Output the [x, y] coordinate of the center of the cell containing the given text.  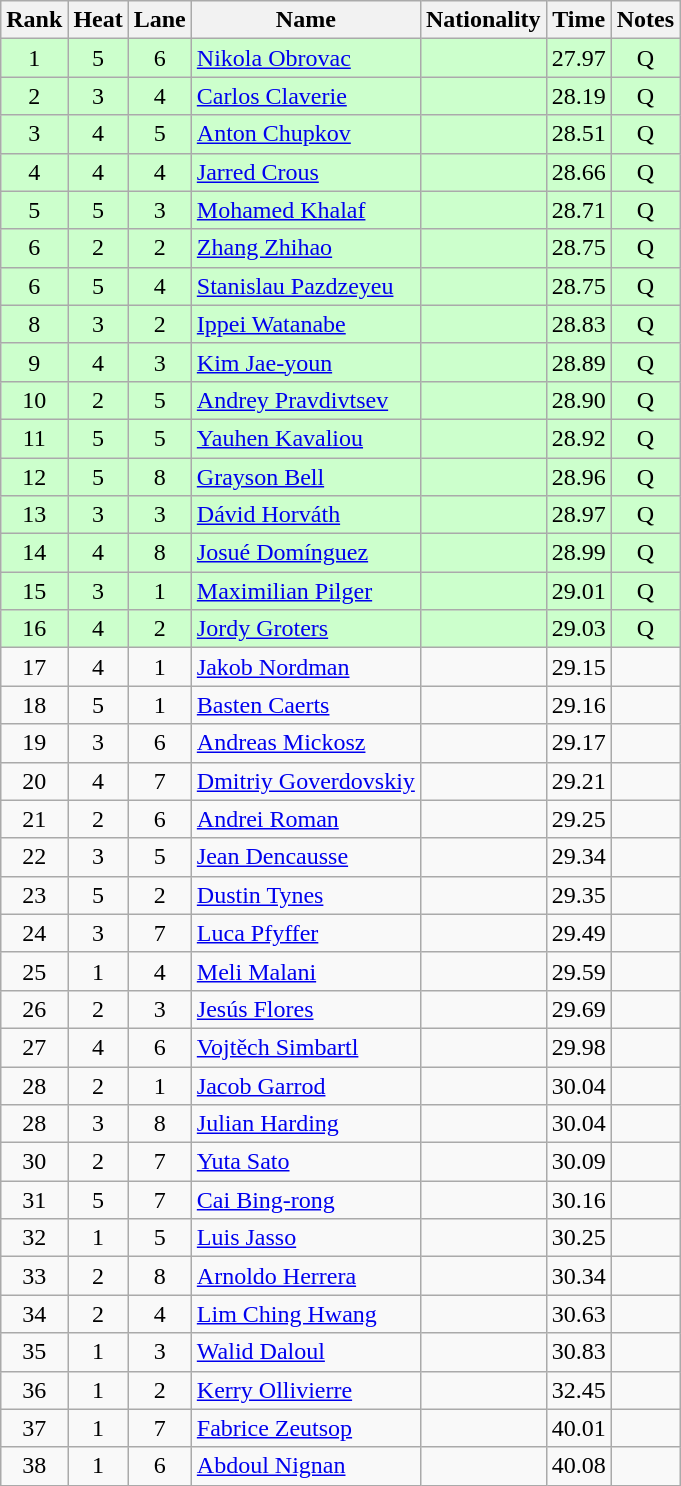
Vojtěch Simbartl [306, 1047]
34 [34, 1314]
Anton Chupkov [306, 134]
20 [34, 781]
15 [34, 591]
Lim Ching Hwang [306, 1314]
Dmitriy Goverdovskiy [306, 781]
Fabrice Zeutsop [306, 1428]
Time [578, 20]
36 [34, 1390]
33 [34, 1276]
Mohamed Khalaf [306, 210]
30.34 [578, 1276]
27 [34, 1047]
30.83 [578, 1352]
Nationality [483, 20]
Notes [645, 20]
27.97 [578, 58]
Lane [160, 20]
Meli Malani [306, 971]
30.09 [578, 1162]
26 [34, 1009]
28.66 [578, 172]
28.96 [578, 477]
Carlos Claverie [306, 96]
Luca Pfyffer [306, 933]
Luis Jasso [306, 1238]
23 [34, 895]
16 [34, 629]
Maximilian Pilger [306, 591]
Dávid Horváth [306, 515]
Walid Daloul [306, 1352]
Basten Caerts [306, 705]
Jacob Garrod [306, 1085]
28.92 [578, 438]
29.98 [578, 1047]
Yauhen Kavaliou [306, 438]
28.90 [578, 400]
Cai Bing-rong [306, 1200]
37 [34, 1428]
Nikola Obrovac [306, 58]
28.83 [578, 324]
29.03 [578, 629]
28.99 [578, 553]
Jesús Flores [306, 1009]
Julian Harding [306, 1124]
10 [34, 400]
Andreas Mickosz [306, 743]
Rank [34, 20]
29.17 [578, 743]
Dustin Tynes [306, 895]
Ippei Watanabe [306, 324]
Heat [98, 20]
Kerry Ollivierre [306, 1390]
Abdoul Nignan [306, 1466]
31 [34, 1200]
21 [34, 819]
18 [34, 705]
Name [306, 20]
28.19 [578, 96]
29.34 [578, 857]
28.71 [578, 210]
29.21 [578, 781]
29.69 [578, 1009]
28.89 [578, 362]
Grayson Bell [306, 477]
40.01 [578, 1428]
30 [34, 1162]
28.97 [578, 515]
Jakob Nordman [306, 667]
29.59 [578, 971]
Andrei Roman [306, 819]
30.16 [578, 1200]
30.63 [578, 1314]
35 [34, 1352]
29.49 [578, 933]
29.01 [578, 591]
29.35 [578, 895]
38 [34, 1466]
Arnoldo Herrera [306, 1276]
13 [34, 515]
9 [34, 362]
22 [34, 857]
12 [34, 477]
17 [34, 667]
25 [34, 971]
11 [34, 438]
29.16 [578, 705]
32.45 [578, 1390]
29.15 [578, 667]
Zhang Zhihao [306, 248]
29.25 [578, 819]
Stanislau Pazdzeyeu [306, 286]
32 [34, 1238]
Jean Dencausse [306, 857]
Jarred Crous [306, 172]
14 [34, 553]
30.25 [578, 1238]
Jordy Groters [306, 629]
19 [34, 743]
40.08 [578, 1466]
24 [34, 933]
Andrey Pravdivtsev [306, 400]
28.51 [578, 134]
Yuta Sato [306, 1162]
Josué Domínguez [306, 553]
Kim Jae-youn [306, 362]
